Find where the given text appears and provide that cell's center as (x, y) coordinate. 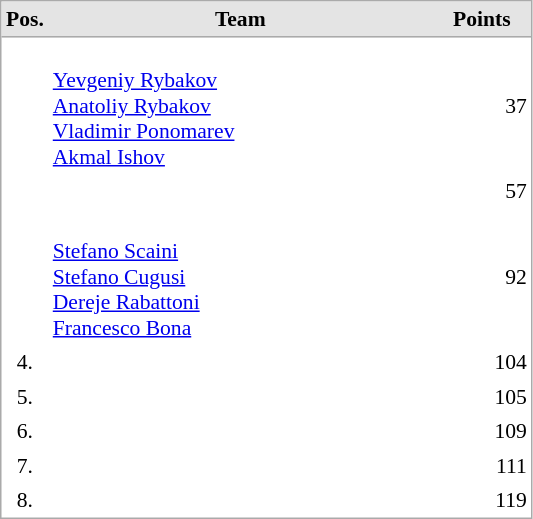
109 (482, 431)
8. (26, 500)
111 (482, 465)
5. (26, 397)
92 (482, 276)
37 (482, 106)
Points (482, 20)
57 (482, 191)
Yevgeniy Rybakov Anatoliy Rybakov Vladimir Ponomarev Akmal Ishov (240, 106)
119 (482, 500)
104 (482, 362)
7. (26, 465)
6. (26, 431)
Stefano ScainiStefano CugusiDereje RabattoniFrancesco Bona (240, 276)
4. (26, 362)
Pos. (26, 20)
105 (482, 397)
Team (240, 20)
